Provide the (X, Y) coordinate of the cell's center where the given text is located.  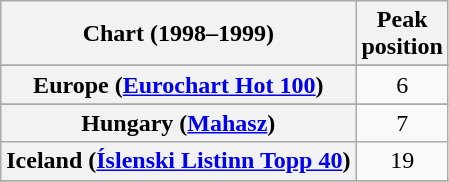
6 (402, 85)
Peakposition (402, 34)
Europe (Eurochart Hot 100) (178, 85)
Hungary (Mahasz) (178, 123)
7 (402, 123)
Chart (1998–1999) (178, 34)
Iceland (Íslenski Listinn Topp 40) (178, 161)
19 (402, 161)
